Return the [x, y] coordinate for the center point of the cell that contains the specified text.  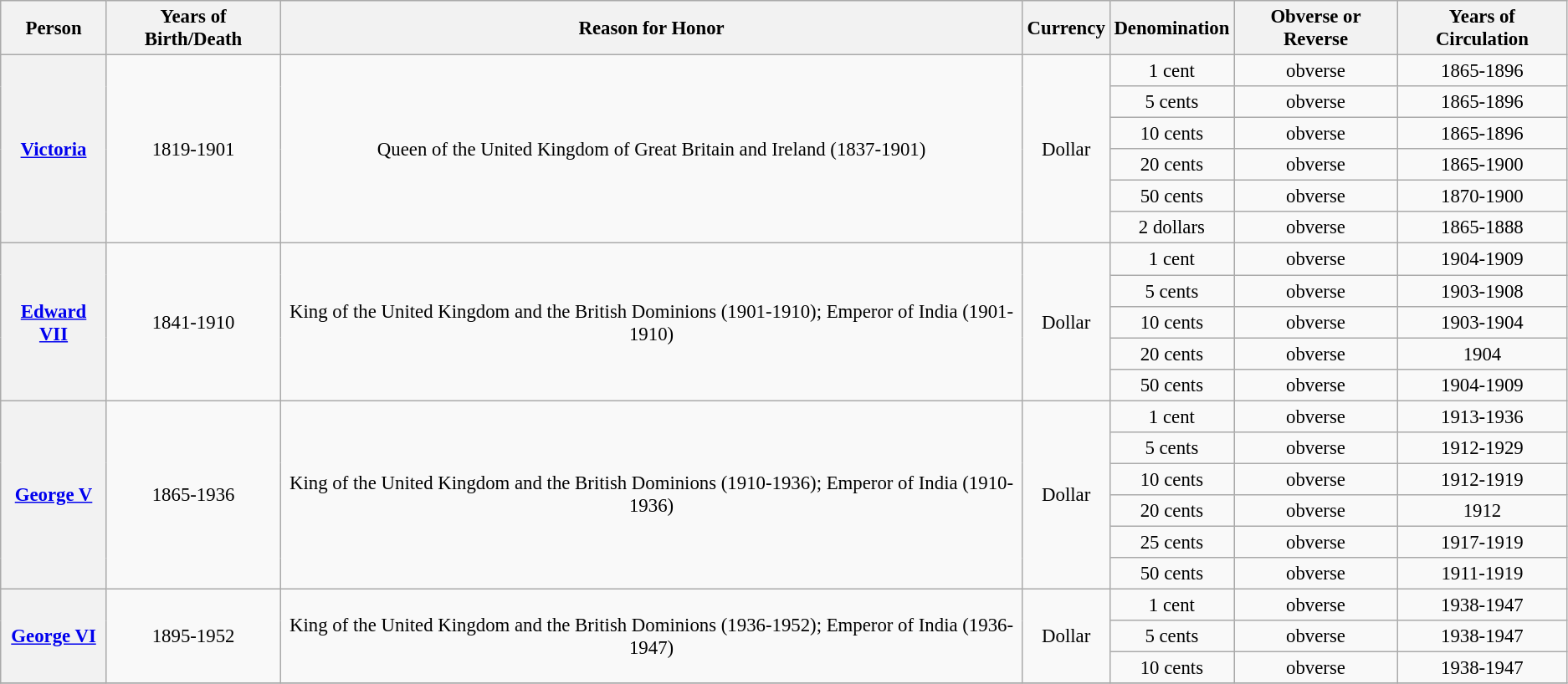
1917-1919 [1482, 542]
Victoria [54, 150]
1903-1908 [1482, 291]
Years of Birth/Death [193, 28]
King of the United Kingdom and the British Dominions (1910-1936); Emperor of India (1910-1936) [651, 495]
Obverse or Reverse [1316, 28]
Queen of the United Kingdom of Great Britain and Ireland (1837-1901) [651, 150]
1911-1919 [1482, 574]
1912-1929 [1482, 448]
King of the United Kingdom and the British Dominions (1936-1952); Emperor of India (1936-1947) [651, 637]
2 dollars [1171, 228]
Years of Circulation [1482, 28]
25 cents [1171, 542]
Person [54, 28]
1913-1936 [1482, 416]
Reason for Honor [651, 28]
King of the United Kingdom and the British Dominions (1901-1910); Emperor of India (1901-1910) [651, 322]
1912 [1482, 511]
1912-1919 [1482, 479]
1819-1901 [193, 150]
George V [54, 495]
George VI [54, 637]
1904 [1482, 354]
1895-1952 [193, 637]
Denomination [1171, 28]
1841-1910 [193, 322]
1903-1904 [1482, 322]
1865-1888 [1482, 228]
1870-1900 [1482, 197]
Edward VII [54, 322]
1865-1936 [193, 495]
Currency [1066, 28]
1865-1900 [1482, 165]
